For the text-containing cell, return its midpoint in [x, y] coordinate format. 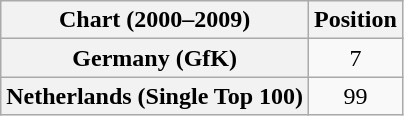
Germany (GfK) [155, 58]
Chart (2000–2009) [155, 20]
Netherlands (Single Top 100) [155, 96]
7 [356, 58]
99 [356, 96]
Position [356, 20]
